Return the (x, y) coordinate for the center point of the cell that contains the specified text.  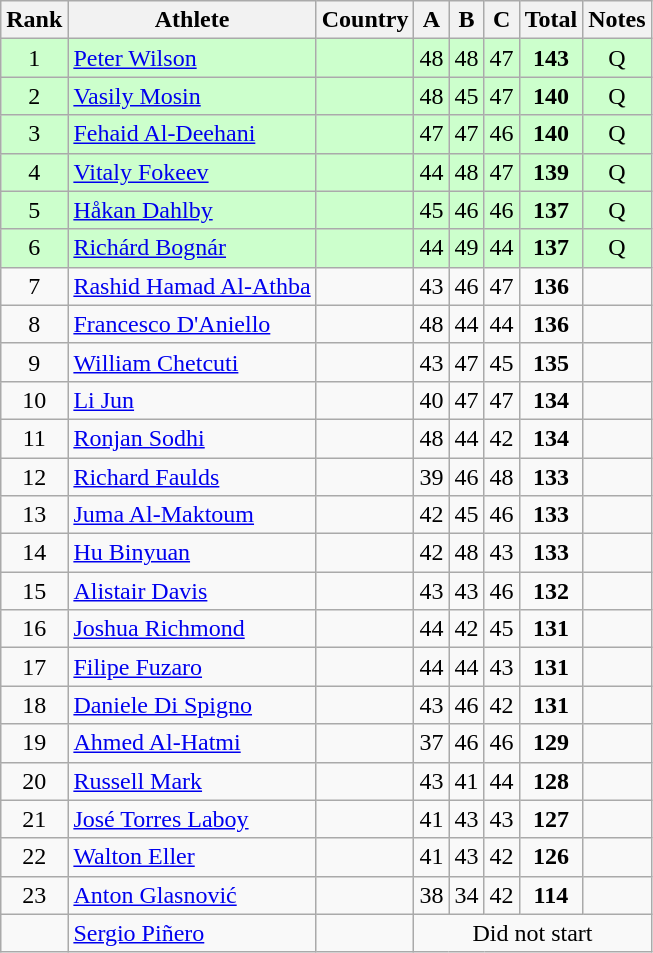
William Chetcuti (192, 362)
37 (432, 743)
9 (34, 362)
C (502, 20)
Total (551, 20)
127 (551, 819)
Alistair Davis (192, 591)
7 (34, 286)
Håkan Dahlby (192, 210)
Fehaid Al-Deehani (192, 134)
40 (432, 400)
Ahmed Al-Hatmi (192, 743)
A (432, 20)
Richard Faulds (192, 477)
Filipe Fuzaro (192, 667)
Anton Glasnović (192, 895)
8 (34, 324)
21 (34, 819)
34 (466, 895)
Hu Binyuan (192, 553)
18 (34, 705)
Daniele Di Spigno (192, 705)
22 (34, 857)
Did not start (532, 933)
114 (551, 895)
11 (34, 438)
Athlete (192, 20)
Francesco D'Aniello (192, 324)
12 (34, 477)
23 (34, 895)
José Torres Laboy (192, 819)
132 (551, 591)
Vasily Mosin (192, 96)
Peter Wilson (192, 58)
Li Jun (192, 400)
3 (34, 134)
13 (34, 515)
Joshua Richmond (192, 629)
Rank (34, 20)
B (466, 20)
139 (551, 172)
4 (34, 172)
2 (34, 96)
1 (34, 58)
15 (34, 591)
Rashid Hamad Al-Athba (192, 286)
135 (551, 362)
Sergio Piñero (192, 933)
17 (34, 667)
Juma Al-Maktoum (192, 515)
Russell Mark (192, 781)
14 (34, 553)
Ronjan Sodhi (192, 438)
10 (34, 400)
143 (551, 58)
Richárd Bognár (192, 248)
5 (34, 210)
126 (551, 857)
49 (466, 248)
Vitaly Fokeev (192, 172)
38 (432, 895)
Walton Eller (192, 857)
20 (34, 781)
16 (34, 629)
Country (365, 20)
128 (551, 781)
6 (34, 248)
19 (34, 743)
39 (432, 477)
Notes (617, 20)
129 (551, 743)
